Determine the (x, y) coordinate at the center of the cell enclosing the given text.  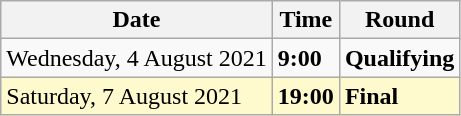
Final (399, 96)
Saturday, 7 August 2021 (137, 96)
Round (399, 20)
Time (306, 20)
Date (137, 20)
19:00 (306, 96)
9:00 (306, 58)
Qualifying (399, 58)
Wednesday, 4 August 2021 (137, 58)
